Identify which cell holds the provided text, then report its (X, Y) central coordinate. 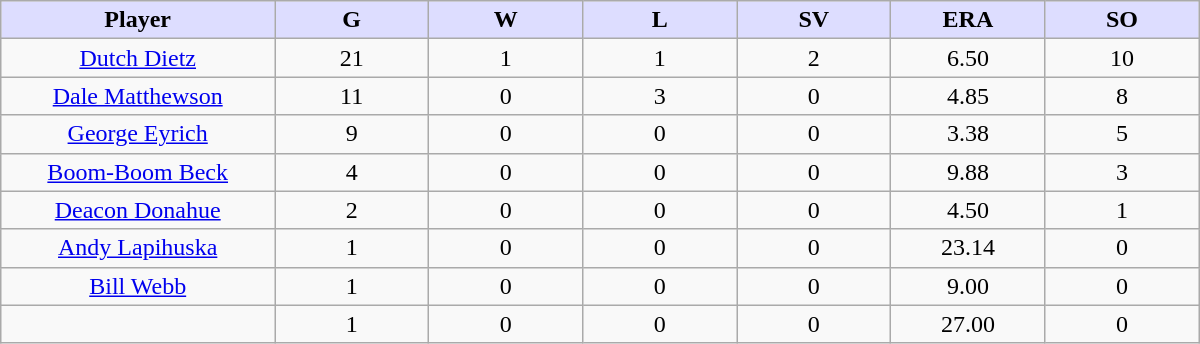
Bill Webb (138, 286)
8 (1122, 96)
10 (1122, 58)
3.38 (968, 134)
Andy Lapihuska (138, 248)
ERA (968, 20)
Deacon Donahue (138, 210)
23.14 (968, 248)
4 (352, 172)
9 (352, 134)
27.00 (968, 324)
11 (352, 96)
George Eyrich (138, 134)
4.85 (968, 96)
SO (1122, 20)
Dutch Dietz (138, 58)
21 (352, 58)
9.00 (968, 286)
G (352, 20)
Boom-Boom Beck (138, 172)
9.88 (968, 172)
4.50 (968, 210)
5 (1122, 134)
W (506, 20)
SV (814, 20)
Player (138, 20)
Dale Matthewson (138, 96)
6.50 (968, 58)
L (660, 20)
